Capture the cell that displays the provided text and extract its [x, y] central coordinate. 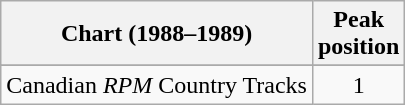
Chart (1988–1989) [157, 34]
Canadian RPM Country Tracks [157, 85]
1 [358, 85]
Peakposition [358, 34]
